Output the [X, Y] coordinate of the center of the cell containing the given text.  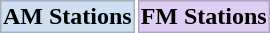
FM Stations [204, 16]
AM Stations [68, 16]
